Provide the [X, Y] coordinate of the cell's center where the given text is located.  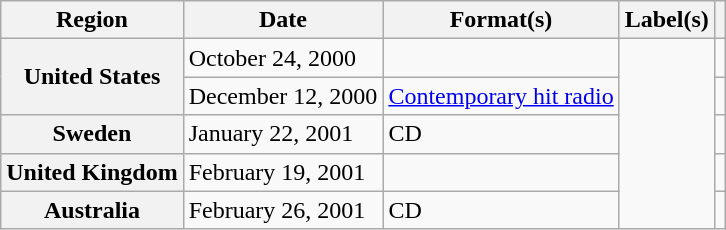
Format(s) [501, 20]
February 26, 2001 [283, 210]
January 22, 2001 [283, 134]
Date [283, 20]
Label(s) [666, 20]
December 12, 2000 [283, 96]
Region [92, 20]
October 24, 2000 [283, 58]
February 19, 2001 [283, 172]
Sweden [92, 134]
United States [92, 77]
Australia [92, 210]
Contemporary hit radio [501, 96]
United Kingdom [92, 172]
